Provide the [x, y] coordinate of the cell's center where the given text is located.  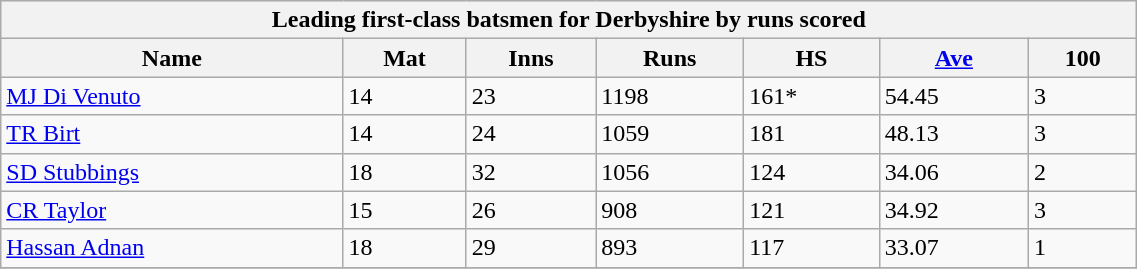
34.06 [954, 172]
54.45 [954, 96]
23 [531, 96]
908 [670, 210]
SD Stubbings [172, 172]
34.92 [954, 210]
HS [812, 58]
117 [812, 248]
1198 [670, 96]
121 [812, 210]
Hassan Adnan [172, 248]
Name [172, 58]
32 [531, 172]
Ave [954, 58]
161* [812, 96]
33.07 [954, 248]
1059 [670, 134]
26 [531, 210]
893 [670, 248]
15 [404, 210]
2 [1083, 172]
181 [812, 134]
124 [812, 172]
CR Taylor [172, 210]
1 [1083, 248]
100 [1083, 58]
MJ Di Venuto [172, 96]
Runs [670, 58]
Mat [404, 58]
Inns [531, 58]
TR Birt [172, 134]
29 [531, 248]
Leading first-class batsmen for Derbyshire by runs scored [569, 20]
1056 [670, 172]
24 [531, 134]
48.13 [954, 134]
